Search for the cell housing the specified text and yield its [X, Y] center coordinate. 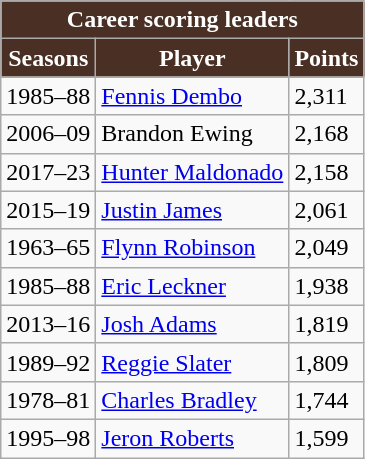
Reggie Slater [192, 362]
1,938 [326, 286]
Points [326, 58]
2013–16 [48, 324]
2,311 [326, 96]
1963–65 [48, 248]
Charles Bradley [192, 400]
Fennis Dembo [192, 96]
Eric Leckner [192, 286]
Hunter Maldonado [192, 172]
1,599 [326, 438]
1989–92 [48, 362]
2,168 [326, 134]
2,061 [326, 210]
1,744 [326, 400]
Josh Adams [192, 324]
2,158 [326, 172]
1,809 [326, 362]
Brandon Ewing [192, 134]
2006–09 [48, 134]
1978–81 [48, 400]
1,819 [326, 324]
2,049 [326, 248]
Player [192, 58]
2015–19 [48, 210]
Career scoring leaders [182, 20]
Justin James [192, 210]
Jeron Roberts [192, 438]
Seasons [48, 58]
1995–98 [48, 438]
Flynn Robinson [192, 248]
2017–23 [48, 172]
